Locate the cell with the specified text and output its (X, Y) center coordinate. 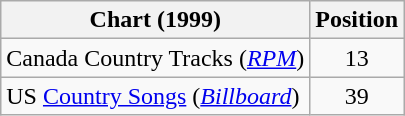
Canada Country Tracks (RPM) (156, 58)
39 (357, 96)
US Country Songs (Billboard) (156, 96)
13 (357, 58)
Position (357, 20)
Chart (1999) (156, 20)
